Output the (X, Y) coordinate of the center of the cell containing the given text.  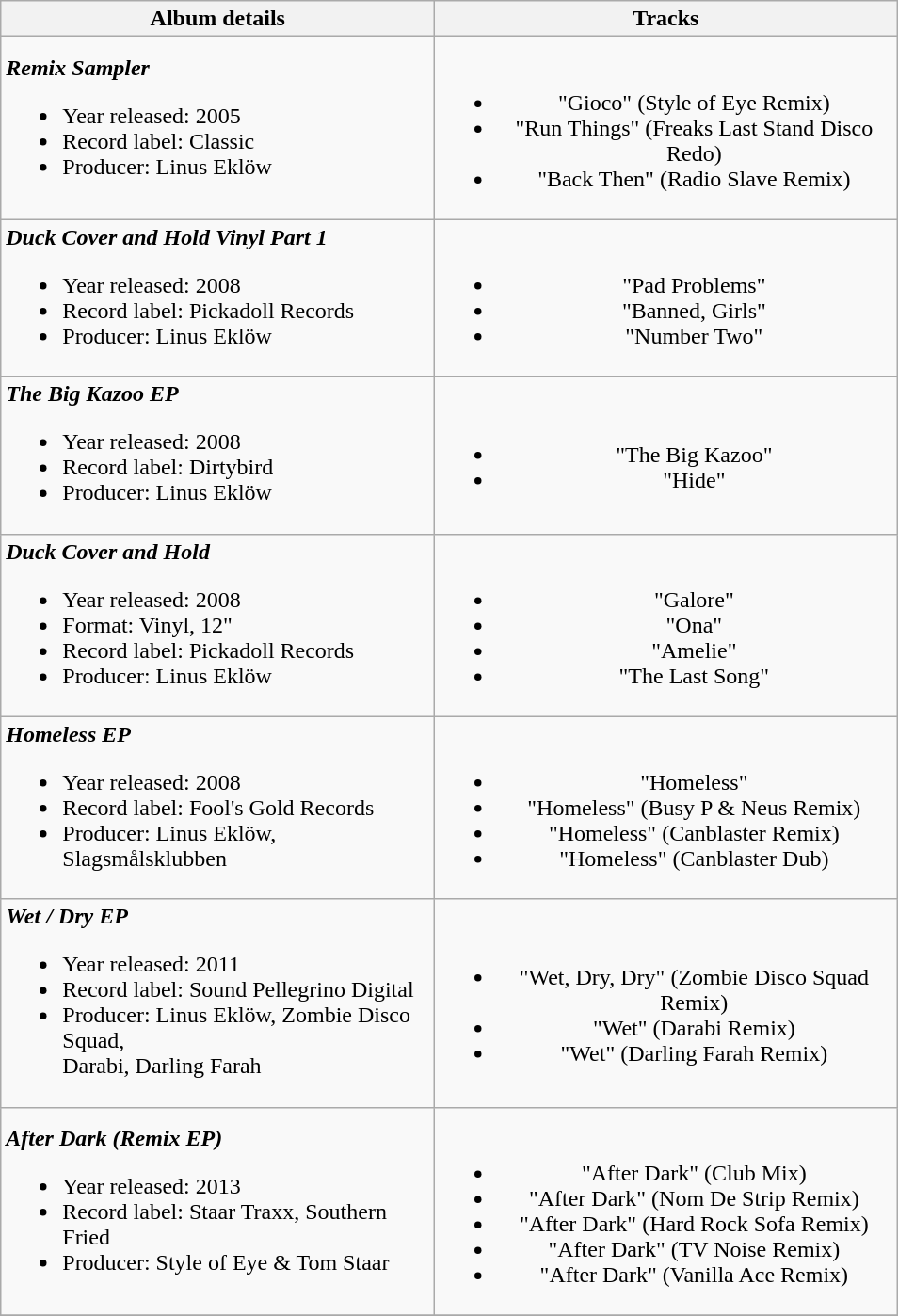
Duck Cover and Hold Year released: 2008Format: Vinyl, 12"Record label: Pickadoll RecordsProducer: Linus Eklöw (218, 625)
Homeless EP Year released: 2008Record label: Fool's Gold RecordsProducer: Linus Eklöw, Slagsmålsklubben (218, 808)
"The Big Kazoo""Hide" (666, 456)
Duck Cover and Hold Vinyl Part 1Year released: 2008Record label: Pickadoll RecordsProducer: Linus Eklöw (218, 297)
"Gioco" (Style of Eye Remix)"Run Things" (Freaks Last Stand Disco Redo)"Back Then" (Radio Slave Remix) (666, 128)
Wet / Dry EPYear released: 2011Record label: Sound Pellegrino DigitalProducer: Linus Eklöw, Zombie Disco Squad, Darabi, Darling Farah (218, 1003)
"Wet, Dry, Dry" (Zombie Disco Squad Remix)"Wet" (Darabi Remix)"Wet" (Darling Farah Remix) (666, 1003)
After Dark (Remix EP)Year released: 2013Record label: Staar Traxx, Southern FriedProducer: Style of Eye & Tom Staar (218, 1211)
Tracks (666, 19)
The Big Kazoo EPYear released: 2008Record label: DirtybirdProducer: Linus Eklöw (218, 456)
Remix SamplerYear released: 2005Record label: ClassicProducer: Linus Eklöw (218, 128)
Album details (218, 19)
"Pad Problems""Banned, Girls""Number Two" (666, 297)
"Galore""Ona""Amelie""The Last Song" (666, 625)
"Homeless""Homeless" (Busy P & Neus Remix)"Homeless" (Canblaster Remix)"Homeless" (Canblaster Dub) (666, 808)
